Return (x, y) of the center of cell containing provided text 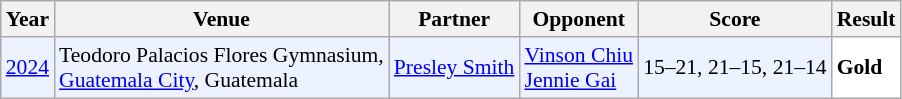
Opponent (578, 19)
Partner (454, 19)
Gold (866, 68)
Result (866, 19)
Venue (222, 19)
Score (735, 19)
Vinson Chiu Jennie Gai (578, 68)
Presley Smith (454, 68)
2024 (28, 68)
Teodoro Palacios Flores Gymnasium,Guatemala City, Guatemala (222, 68)
15–21, 21–15, 21–14 (735, 68)
Year (28, 19)
